Provide the [x, y] coordinate of the cell's center where the given text is located.  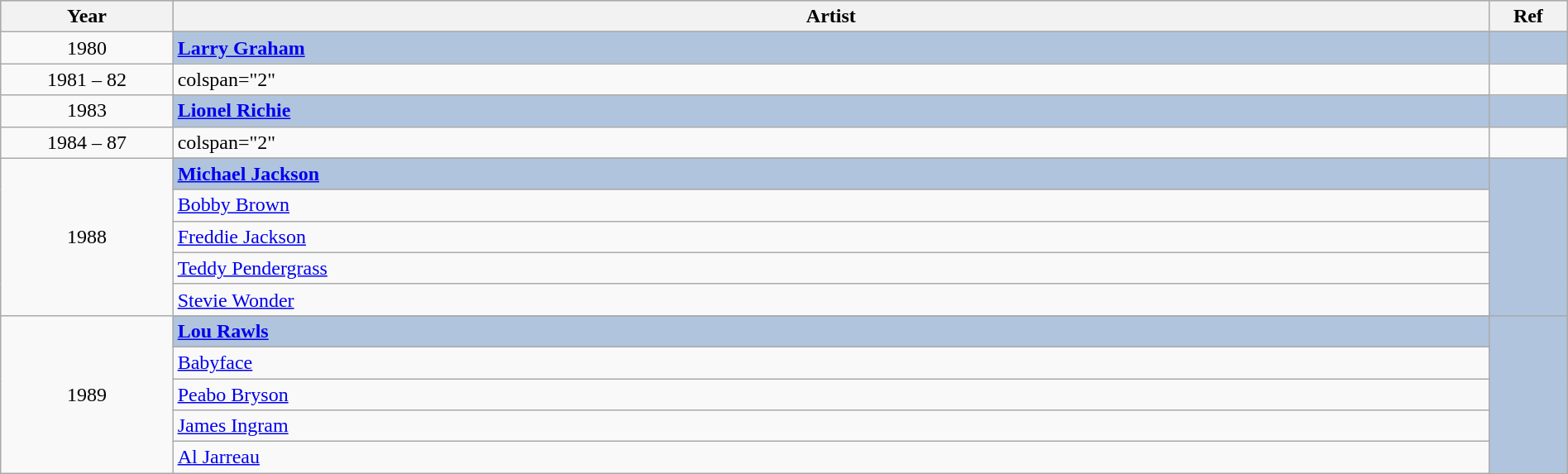
Peabo Bryson [830, 395]
Babyface [830, 362]
Bobby Brown [830, 205]
1980 [87, 48]
Michael Jackson [830, 174]
1983 [87, 111]
Larry Graham [830, 48]
Ref [1528, 17]
Artist [830, 17]
1989 [87, 394]
Lou Rawls [830, 331]
Year [87, 17]
Stevie Wonder [830, 299]
1981 – 82 [87, 79]
James Ingram [830, 426]
Lionel Richie [830, 111]
Al Jarreau [830, 457]
1988 [87, 237]
1984 – 87 [87, 142]
Teddy Pendergrass [830, 268]
Freddie Jackson [830, 237]
